Determine the (X, Y) coordinate at the center of the cell enclosing the given text.  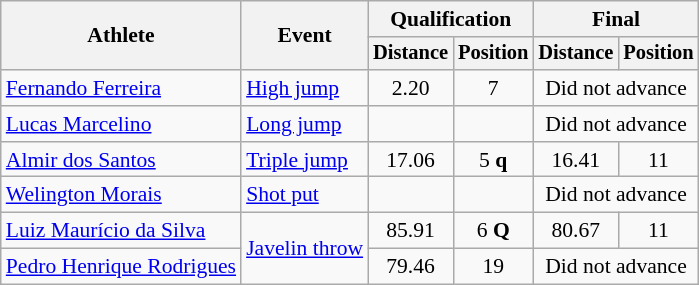
Athlete (121, 36)
High jump (304, 88)
5 q (493, 160)
Fernando Ferreira (121, 88)
Welington Morais (121, 195)
Lucas Marcelino (121, 124)
Event (304, 36)
16.41 (576, 160)
Qualification (450, 19)
2.20 (410, 88)
Shot put (304, 195)
17.06 (410, 160)
Luiz Maurício da Silva (121, 231)
7 (493, 88)
Final (616, 19)
Javelin throw (304, 248)
Pedro Henrique Rodrigues (121, 267)
85.91 (410, 231)
Long jump (304, 124)
Almir dos Santos (121, 160)
80.67 (576, 231)
19 (493, 267)
Triple jump (304, 160)
6 Q (493, 231)
79.46 (410, 267)
